Pinpoint the cell where the given text exists, returning its [x, y] midpoint coordinate. 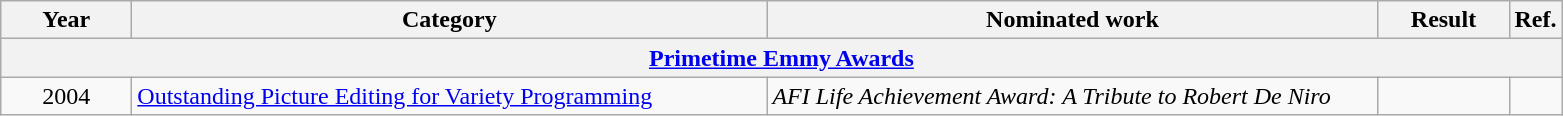
2004 [66, 96]
Primetime Emmy Awards [782, 58]
Result [1444, 20]
AFI Life Achievement Award: A Tribute to Robert De Niro [1072, 96]
Outstanding Picture Editing for Variety Programming [450, 96]
Category [450, 20]
Year [66, 20]
Ref. [1536, 20]
Nominated work [1072, 20]
